Detect which cell encompasses the target text, then output its [x, y] center coordinate. 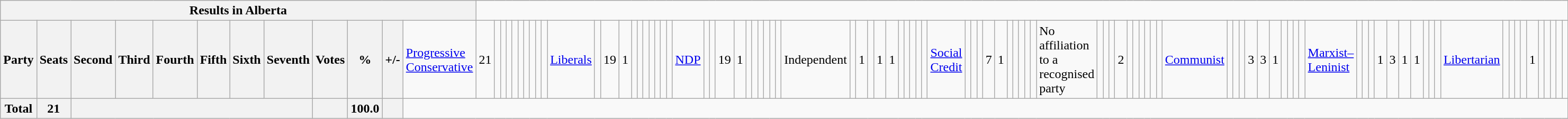
Third [134, 59]
Total [19, 108]
Social Credit [947, 59]
Liberals [571, 59]
Seventh [288, 59]
Votes [330, 59]
2 [1121, 59]
Second [93, 59]
Independent [816, 59]
Sixth [247, 59]
7 [989, 59]
Seats [53, 59]
% [365, 59]
Fourth [175, 59]
Communist [1194, 59]
Libertarian [1472, 59]
Fifth [213, 59]
Results in Alberta [238, 11]
No affiliation to a recognised party [1067, 59]
Party [19, 59]
Progressive Conservative [439, 59]
NDP [688, 59]
100.0 [365, 108]
Marxist–Leninist [1331, 59]
+/- [393, 59]
